Pinpoint the cell where the given text exists, returning its (x, y) midpoint coordinate. 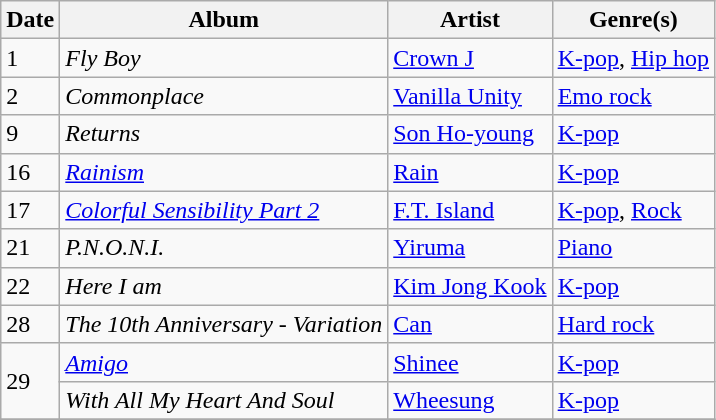
Amigo (224, 362)
1 (30, 58)
22 (30, 286)
Shinee (470, 362)
K-pop, Rock (633, 210)
Can (470, 324)
Emo rock (633, 96)
17 (30, 210)
28 (30, 324)
Yiruma (470, 248)
Date (30, 20)
Here I am (224, 286)
29 (30, 381)
Wheesung (470, 400)
Genre(s) (633, 20)
K-pop, Hip hop (633, 58)
Colorful Sensibility Part 2 (224, 210)
21 (30, 248)
Album (224, 20)
Kim Jong Kook (470, 286)
Rain (470, 172)
F.T. Island (470, 210)
9 (30, 134)
Son Ho-young (470, 134)
Fly Boy (224, 58)
Hard rock (633, 324)
Artist (470, 20)
16 (30, 172)
P.N.O.N.I. (224, 248)
Commonplace (224, 96)
Rainism (224, 172)
Piano (633, 248)
With All My Heart And Soul (224, 400)
2 (30, 96)
The 10th Anniversary - Variation (224, 324)
Vanilla Unity (470, 96)
Returns (224, 134)
Crown J (470, 58)
